Pinpoint the cell where the given text exists, returning its (x, y) midpoint coordinate. 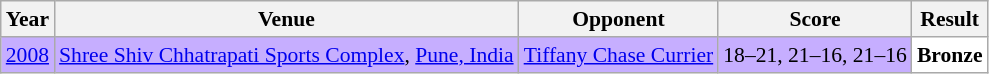
Year (28, 19)
2008 (28, 55)
Result (950, 19)
Shree Shiv Chhatrapati Sports Complex, Pune, India (286, 55)
Opponent (619, 19)
Tiffany Chase Currier (619, 55)
Bronze (950, 55)
Venue (286, 19)
18–21, 21–16, 21–16 (815, 55)
Score (815, 19)
